For the text-containing cell, return its midpoint in [X, Y] coordinate format. 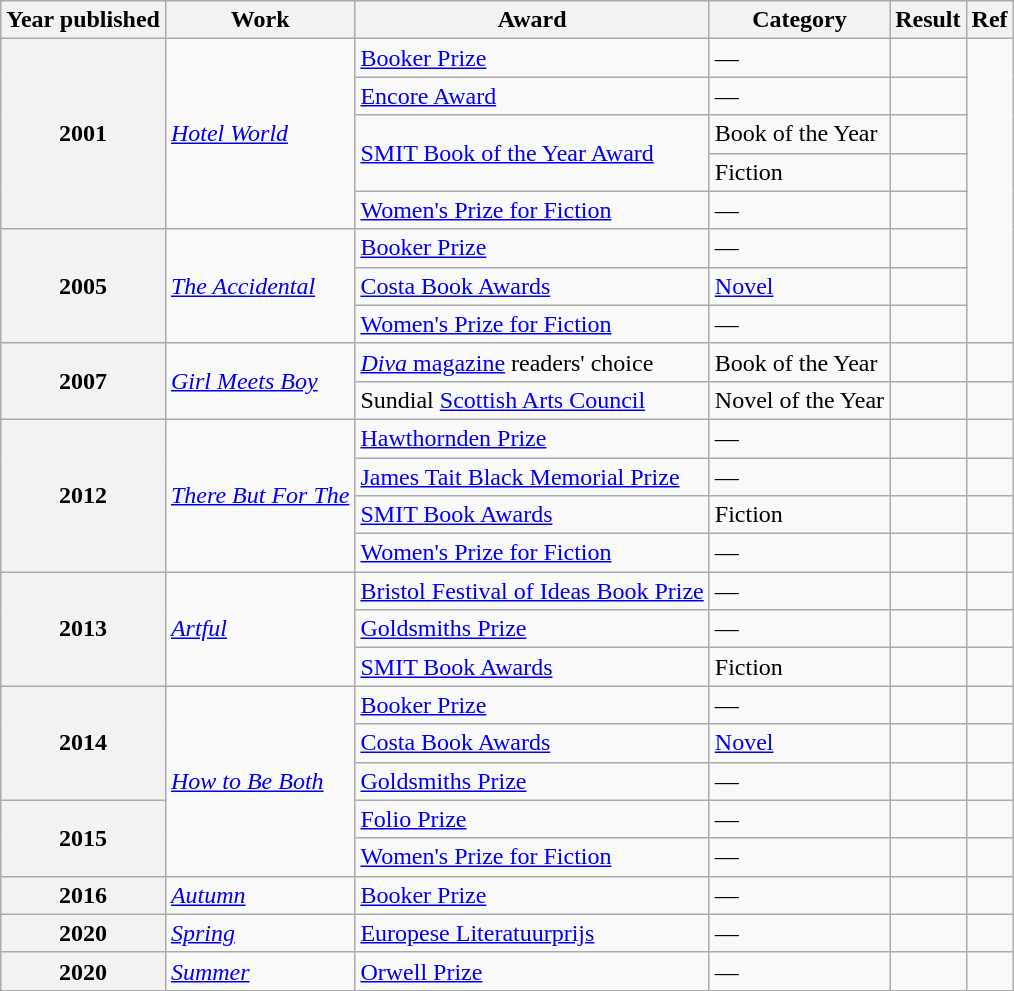
Year published [84, 20]
Spring [260, 933]
Award [532, 20]
Novel of the Year [799, 400]
Diva magazine readers' choice [532, 362]
2007 [84, 381]
There But For The [260, 495]
Summer [260, 971]
2013 [84, 629]
Work [260, 20]
Artful [260, 629]
Sundial Scottish Arts Council [532, 400]
Bristol Festival of Ideas Book Prize [532, 591]
2015 [84, 838]
SMIT Book of the Year Award [532, 153]
2014 [84, 743]
Orwell Prize [532, 971]
Ref [990, 20]
Hawthornden Prize [532, 438]
2001 [84, 134]
How to Be Both [260, 781]
Folio Prize [532, 819]
Girl Meets Boy [260, 381]
Result [928, 20]
Autumn [260, 895]
Europese Literatuurprijs [532, 933]
Hotel World [260, 134]
2016 [84, 895]
2005 [84, 286]
2012 [84, 495]
The Accidental [260, 286]
James Tait Black Memorial Prize [532, 477]
Encore Award [532, 96]
Category [799, 20]
